Identify which cell holds the provided text, then report its [X, Y] central coordinate. 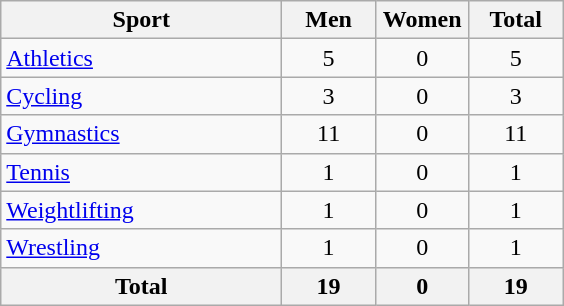
Gymnastics [142, 134]
Men [329, 20]
Cycling [142, 96]
Weightlifting [142, 210]
Women [422, 20]
Athletics [142, 58]
Wrestling [142, 248]
Sport [142, 20]
Tennis [142, 172]
